For the text-containing cell, return its midpoint in (x, y) coordinate format. 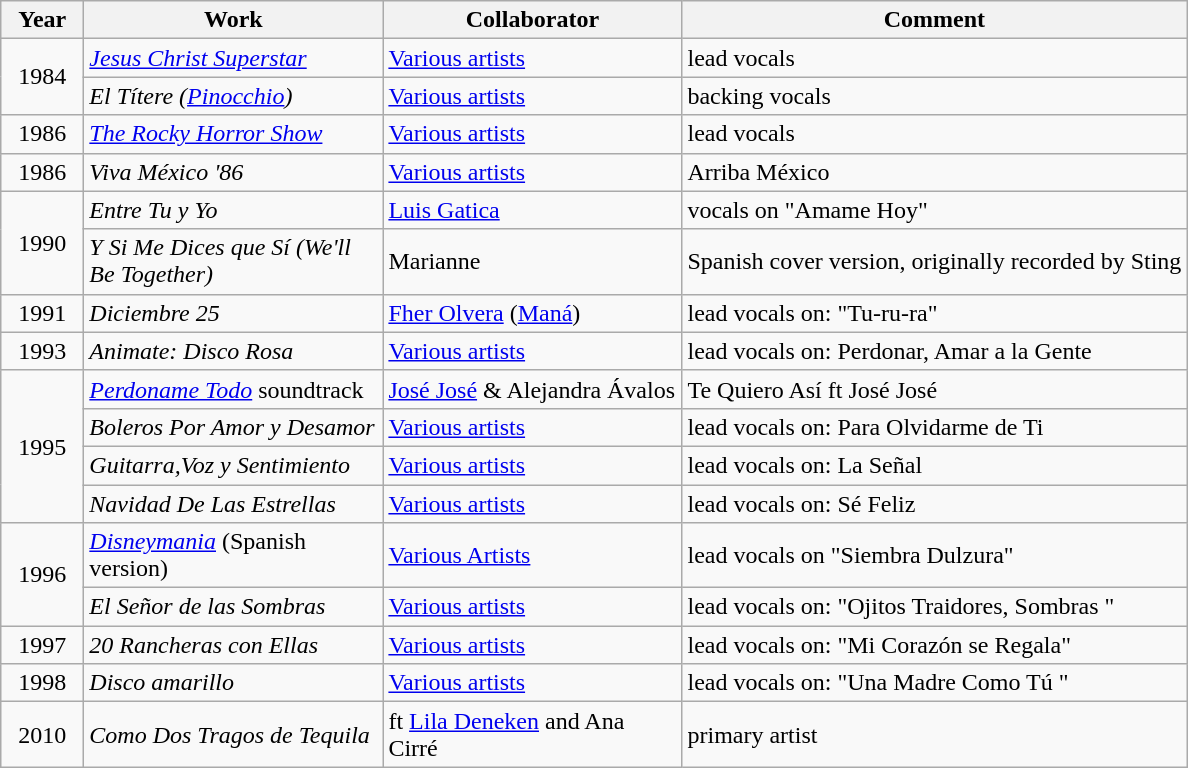
lead vocals on: Sé Feliz (934, 503)
1995 (42, 446)
Y Si Me Dices que Sí (We'll Be Together) (234, 262)
2010 (42, 734)
1990 (42, 242)
Various Artists (532, 556)
Collaborator (532, 20)
Como Dos Tragos de Tequila (234, 734)
lead vocals on: "Una Madre Como Tú " (934, 683)
lead vocals on: La Señal (934, 465)
lead vocals on "Siembra Dulzura" (934, 556)
primary artist (934, 734)
lead vocals on: "Tu-ru-ra" (934, 313)
Jesus Christ Superstar (234, 58)
Guitarra,Voz y Sentimiento (234, 465)
Viva México '86 (234, 172)
Navidad De Las Estrellas (234, 503)
Boleros Por Amor y Desamor (234, 427)
El Señor de las Sombras (234, 607)
1996 (42, 574)
Comment (934, 20)
Arriba México (934, 172)
20 Rancheras con Ellas (234, 645)
1998 (42, 683)
lead vocals on: "Mi Corazón se Regala" (934, 645)
Diciembre 25 (234, 313)
1997 (42, 645)
Marianne (532, 262)
ft Lila Deneken and Ana Cirré (532, 734)
El Títere (Pinocchio) (234, 96)
vocals on "Amame Hoy" (934, 210)
Te Quiero Así ft José José (934, 389)
lead vocals on: "Ojitos Traidores, Sombras " (934, 607)
Entre Tu y Yo (234, 210)
lead vocals on: Para Olvidarme de Ti (934, 427)
Disco amarillo (234, 683)
backing vocals (934, 96)
lead vocals on: Perdonar, Amar a la Gente (934, 351)
1984 (42, 77)
The Rocky Horror Show (234, 134)
Work (234, 20)
José José & Alejandra Ávalos (532, 389)
Year (42, 20)
Spanish cover version, originally recorded by Sting (934, 262)
Luis Gatica (532, 210)
Perdoname Todo soundtrack (234, 389)
Disneymania (Spanish version) (234, 556)
Fher Olvera (Maná) (532, 313)
1991 (42, 313)
1993 (42, 351)
Animate: Disco Rosa (234, 351)
